Locate the cell with the specified text and output its [x, y] center coordinate. 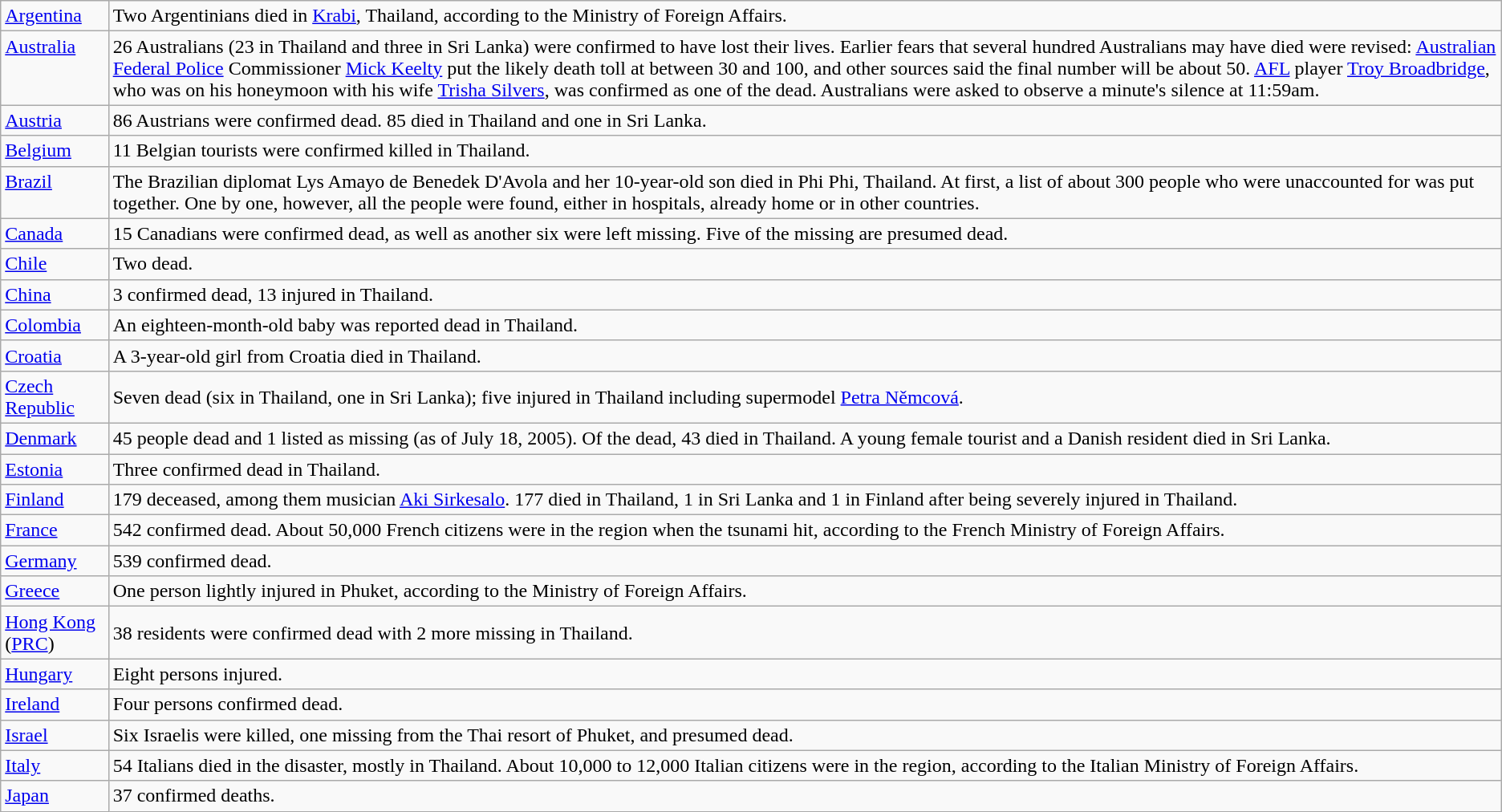
Belgium [55, 151]
Germany [55, 561]
Eight persons injured. [805, 674]
Seven dead (six in Thailand, one in Sri Lanka); five injured in Thailand including supermodel Petra Němcová. [805, 396]
China [55, 294]
Italy [55, 765]
15 Canadians were confirmed dead, as well as another six were left missing. Five of the missing are presumed dead. [805, 233]
Hong Kong (PRC) [55, 632]
37 confirmed deaths. [805, 796]
Australia [55, 68]
3 confirmed dead, 13 injured in Thailand. [805, 294]
179 deceased, among them musician Aki Sirkesalo. 177 died in Thailand, 1 in Sri Lanka and 1 in Finland after being severely injured in Thailand. [805, 500]
Three confirmed dead in Thailand. [805, 469]
Israel [55, 735]
38 residents were confirmed dead with 2 more missing in Thailand. [805, 632]
Austria [55, 120]
A 3-year-old girl from Croatia died in Thailand. [805, 355]
Denmark [55, 438]
France [55, 530]
Czech Republic [55, 396]
542 confirmed dead. About 50,000 French citizens were in the region when the tsunami hit, according to the French Ministry of Foreign Affairs. [805, 530]
Ireland [55, 704]
Two Argentinians died in Krabi, Thailand, according to the Ministry of Foreign Affairs. [805, 16]
Japan [55, 796]
Estonia [55, 469]
86 Austrians were confirmed dead. 85 died in Thailand and one in Sri Lanka. [805, 120]
Canada [55, 233]
Hungary [55, 674]
Chile [55, 264]
Colombia [55, 325]
An eighteen-month-old baby was reported dead in Thailand. [805, 325]
11 Belgian tourists were confirmed killed in Thailand. [805, 151]
Six Israelis were killed, one missing from the Thai resort of Phuket, and presumed dead. [805, 735]
Brazil [55, 193]
Four persons confirmed dead. [805, 704]
Finland [55, 500]
One person lightly injured in Phuket, according to the Ministry of Foreign Affairs. [805, 591]
Greece [55, 591]
Argentina [55, 16]
Croatia [55, 355]
539 confirmed dead. [805, 561]
Two dead. [805, 264]
